Pinpoint the cell where the given text exists, returning its [x, y] midpoint coordinate. 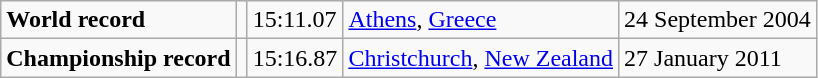
World record [118, 20]
15:16.87 [295, 58]
24 September 2004 [718, 20]
Athens, Greece [481, 20]
27 January 2011 [718, 58]
15:11.07 [295, 20]
Christchurch, New Zealand [481, 58]
Championship record [118, 58]
